Return the (X, Y) coordinate for the center point of the cell that contains the specified text.  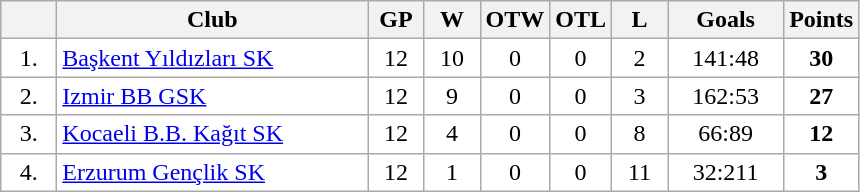
GP (396, 20)
4 (452, 134)
141:48 (726, 58)
Erzurum Gençlik SK (212, 172)
3. (29, 134)
W (452, 20)
L (640, 20)
30 (822, 58)
32:211 (726, 172)
2 (640, 58)
Club (212, 20)
Points (822, 20)
27 (822, 96)
1. (29, 58)
Goals (726, 20)
8 (640, 134)
162:53 (726, 96)
OTL (581, 20)
66:89 (726, 134)
Başkent Yıldızları SK (212, 58)
2. (29, 96)
1 (452, 172)
4. (29, 172)
Kocaeli B.B. Kağıt SK (212, 134)
11 (640, 172)
Izmir BB GSK (212, 96)
OTW (515, 20)
10 (452, 58)
9 (452, 96)
